Return [x, y] of the center of cell containing provided text 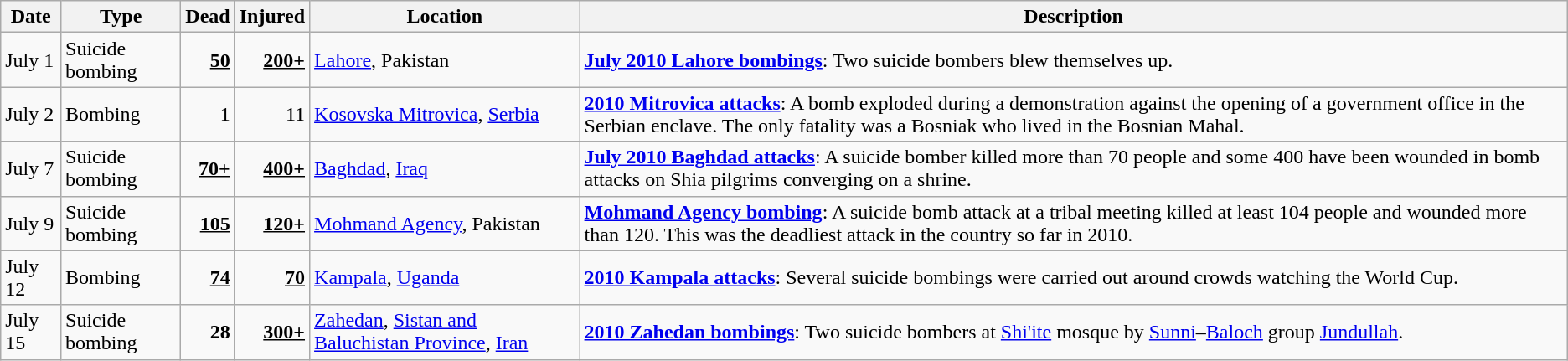
200+ [271, 60]
Kampala, Uganda [445, 278]
July 2010 Lahore bombings: Two suicide bombers blew themselves up. [1074, 60]
Kosovska Mitrovica, Serbia [445, 114]
July 7 [31, 169]
Injured [271, 17]
1 [208, 114]
July 1 [31, 60]
2010 Zahedan bombings: Two suicide bombers at Shi'ite mosque by Sunni–Baloch group Jundullah. [1074, 332]
July 9 [31, 223]
Type [121, 17]
11 [271, 114]
July 15 [31, 332]
Mohmand Agency, Pakistan [445, 223]
70+ [208, 169]
July 12 [31, 278]
July 2 [31, 114]
105 [208, 223]
Date [31, 17]
400+ [271, 169]
Dead [208, 17]
Lahore, Pakistan [445, 60]
70 [271, 278]
120+ [271, 223]
Location [445, 17]
300+ [271, 332]
Baghdad, Iraq [445, 169]
Zahedan, Sistan and Baluchistan Province, Iran [445, 332]
28 [208, 332]
2010 Kampala attacks: Several suicide bombings were carried out around crowds watching the World Cup. [1074, 278]
74 [208, 278]
50 [208, 60]
Description [1074, 17]
